Return [x, y] of the center of cell containing provided text 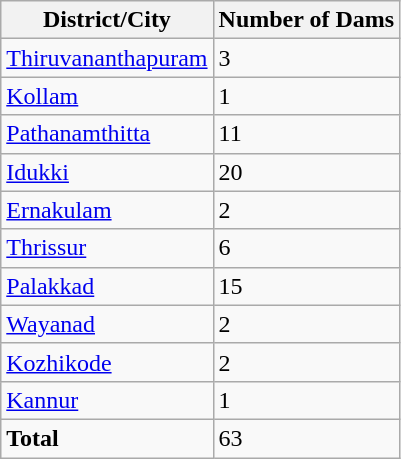
Kollam [107, 96]
Thrissur [107, 248]
3 [306, 58]
6 [306, 248]
Total [107, 438]
Pathanamthitta [107, 134]
Thiruvananthapuram [107, 58]
Kannur [107, 400]
20 [306, 172]
Number of Dams [306, 20]
Wayanad [107, 324]
Idukki [107, 172]
Palakkad [107, 286]
15 [306, 286]
11 [306, 134]
63 [306, 438]
Kozhikode [107, 362]
Ernakulam [107, 210]
District/City [107, 20]
